Return the [X, Y] coordinate for the center point of the cell that contains the specified text.  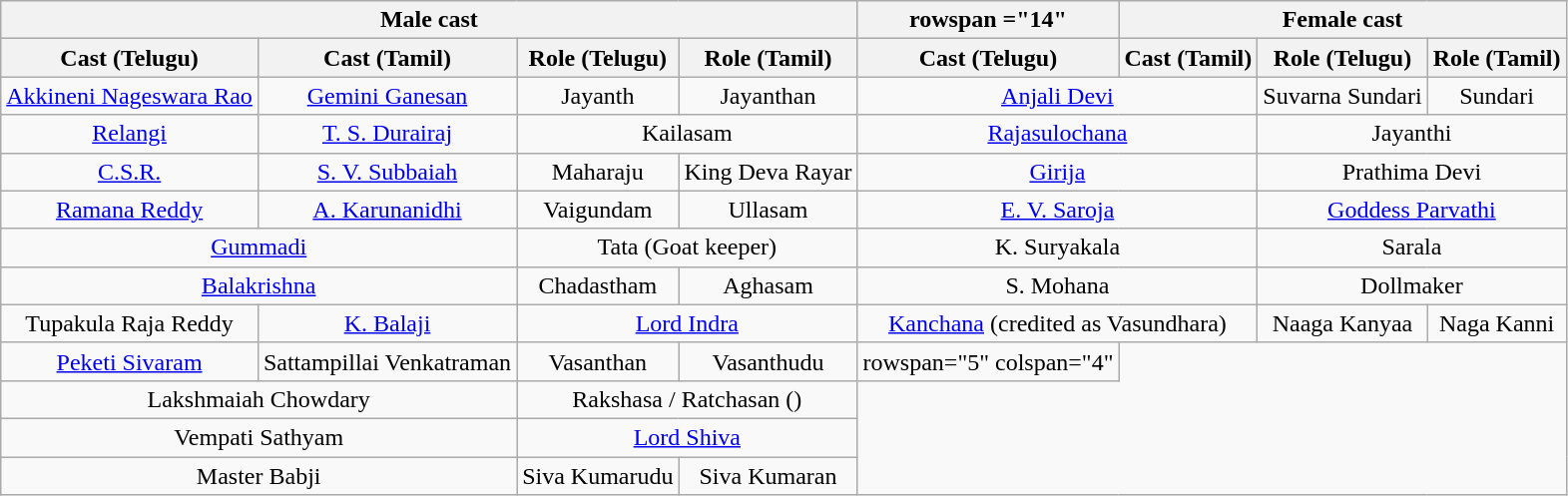
Anjali Devi [1058, 96]
Akkineni Nageswara Rao [130, 96]
S. Mohana [1058, 285]
Goddess Parvathi [1411, 210]
Sarala [1411, 248]
King Deva Rayar [769, 172]
Female cast [1342, 20]
Suvarna Sundari [1342, 96]
Master Babji [260, 476]
Vasanthudu [769, 361]
E. V. Saroja [1058, 210]
Vaigundam [598, 210]
Relangi [130, 134]
Ramana Reddy [130, 210]
Peketi Sivaram [130, 361]
Rajasulochana [1058, 134]
Ullasam [769, 210]
K. Balaji [387, 323]
Naaga Kanyaa [1342, 323]
Male cast [429, 20]
Kanchana (credited as Vasundhara) [1058, 323]
Chadastham [598, 285]
Jayanth [598, 96]
K. Suryakala [1058, 248]
C.S.R. [130, 172]
Maharaju [598, 172]
Vempati Sathyam [260, 437]
Prathima Devi [1411, 172]
T. S. Durairaj [387, 134]
Tata (Goat keeper) [687, 248]
Siva Kumarudu [598, 476]
Lakshmaiah Chowdary [260, 399]
Dollmaker [1411, 285]
Gummadi [260, 248]
Balakrishna [260, 285]
Vasanthan [598, 361]
S. V. Subbaiah [387, 172]
Lord Shiva [687, 437]
Naga Kanni [1497, 323]
Jayanthi [1411, 134]
Sundari [1497, 96]
Girija [1058, 172]
Lord Indra [687, 323]
Siva Kumaran [769, 476]
Sattampillai Venkatraman [387, 361]
Rakshasa / Ratchasan () [687, 399]
Kailasam [687, 134]
Aghasam [769, 285]
Tupakula Raja Reddy [130, 323]
Jayanthan [769, 96]
A. Karunanidhi [387, 210]
rowspan ="14" [988, 20]
Gemini Ganesan [387, 96]
rowspan="5" colspan="4" [988, 361]
